Extract the [x, y] coordinate from the center of the cell holding the provided text.  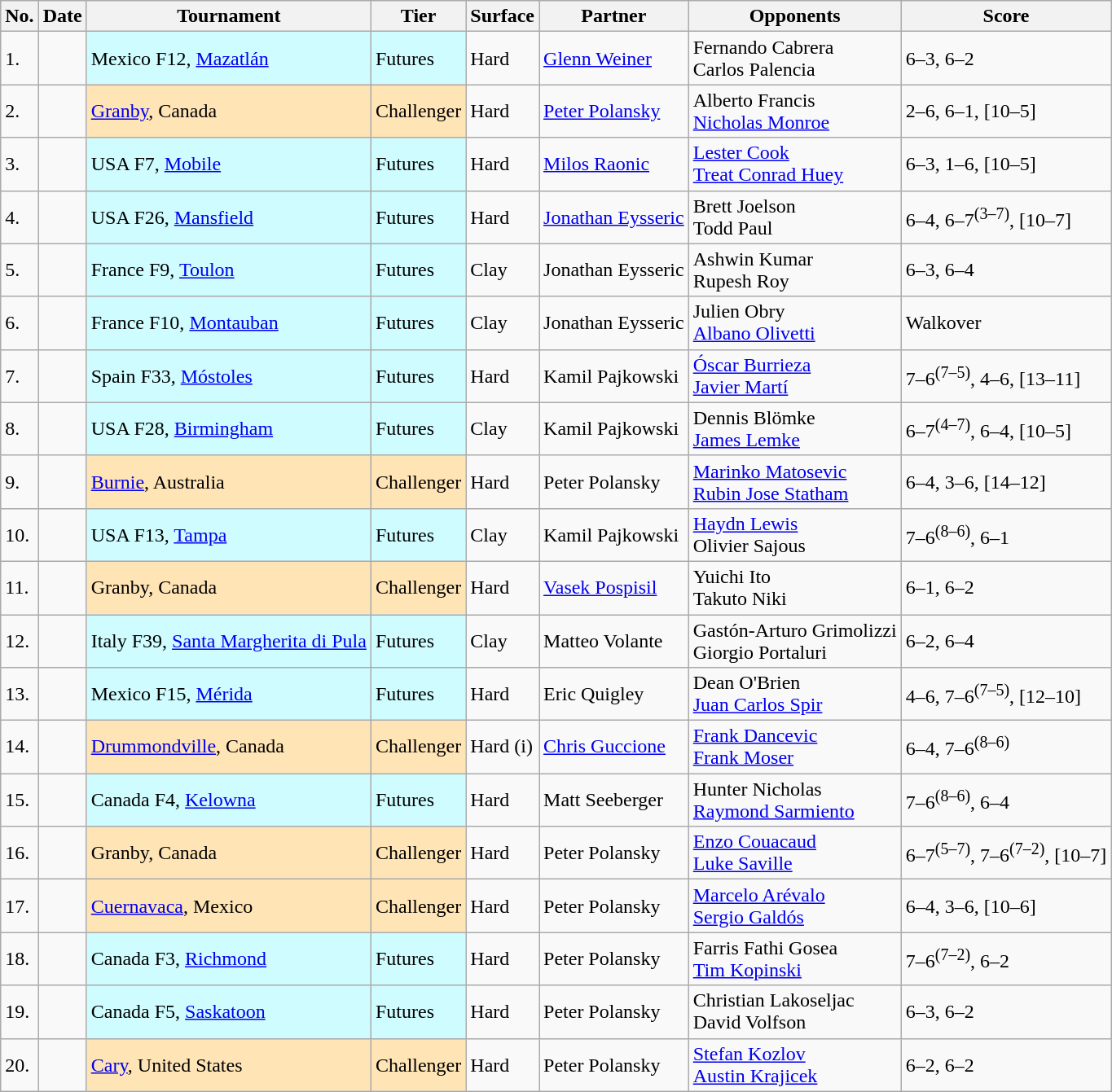
Date [62, 16]
Drummondville, Canada [228, 748]
France F9, Toulon [228, 270]
12. [20, 640]
Frank Dancevic Frank Moser [795, 748]
Lester Cook Treat Conrad Huey [795, 164]
Óscar Burrieza Javier Martí [795, 376]
7–6(7–5), 4–6, [13–11] [1006, 376]
Canada F4, Kelowna [228, 800]
Yuichi Ito Takuto Niki [795, 588]
3. [20, 164]
6–4, 7–6(8–6) [1006, 748]
11. [20, 588]
6–3, 6–4 [1006, 270]
Marinko Matosevic Rubin Jose Statham [795, 482]
2. [20, 111]
6–3, 1–6, [10–5] [1006, 164]
19. [20, 1011]
Alberto Francis Nicholas Monroe [795, 111]
Cary, United States [228, 1065]
Hard (i) [503, 748]
Farris Fathi Gosea Tim Kopinski [795, 959]
7–6(8–6), 6–4 [1006, 800]
Marcelo Arévalo Sergio Galdós [795, 906]
2–6, 6–1, [10–5] [1006, 111]
7–6(8–6), 6–1 [1006, 534]
Partner [614, 16]
7. [20, 376]
Dean O'Brien Juan Carlos Spir [795, 694]
Canada F5, Saskatoon [228, 1011]
Tier [418, 16]
USA F13, Tampa [228, 534]
Stefan Kozlov Austin Krajicek [795, 1065]
Walkover [1006, 322]
18. [20, 959]
Julien Obry Albano Olivetti [795, 322]
6–2, 6–4 [1006, 640]
No. [20, 16]
France F10, Montauban [228, 322]
Tournament [228, 16]
Score [1006, 16]
Glenn Weiner [614, 59]
Ashwin Kumar Rupesh Roy [795, 270]
Haydn Lewis Olivier Sajous [795, 534]
14. [20, 748]
6–2, 6–2 [1006, 1065]
Burnie, Australia [228, 482]
Brett Joelson Todd Paul [795, 217]
USA F7, Mobile [228, 164]
USA F26, Mansfield [228, 217]
4. [20, 217]
4–6, 7–6(7–5), [12–10] [1006, 694]
Canada F3, Richmond [228, 959]
Cuernavaca, Mexico [228, 906]
9. [20, 482]
6–7(4–7), 6–4, [10–5] [1006, 428]
17. [20, 906]
1. [20, 59]
7–6(7–2), 6–2 [1006, 959]
Gastón-Arturo Grimolizzi Giorgio Portaluri [795, 640]
Spain F33, Móstoles [228, 376]
6–1, 6–2 [1006, 588]
Surface [503, 16]
Italy F39, Santa Margherita di Pula [228, 640]
Hunter Nicholas Raymond Sarmiento [795, 800]
6. [20, 322]
Christian Lakoseljac David Volfson [795, 1011]
Enzo Couacaud Luke Saville [795, 853]
Opponents [795, 16]
Dennis Blömke James Lemke [795, 428]
20. [20, 1065]
10. [20, 534]
6–4, 3–6, [14–12] [1006, 482]
Vasek Pospisil [614, 588]
13. [20, 694]
Chris Guccione [614, 748]
Eric Quigley [614, 694]
Matt Seeberger [614, 800]
16. [20, 853]
USA F28, Birmingham [228, 428]
5. [20, 270]
Matteo Volante [614, 640]
Mexico F15, Mérida [228, 694]
15. [20, 800]
8. [20, 428]
Mexico F12, Mazatlán [228, 59]
6–7(5–7), 7–6(7–2), [10–7] [1006, 853]
Milos Raonic [614, 164]
6–4, 3–6, [10–6] [1006, 906]
6–4, 6–7(3–7), [10–7] [1006, 217]
Fernando Cabrera Carlos Palencia [795, 59]
